Locate the cell with the specified text and output its (X, Y) center coordinate. 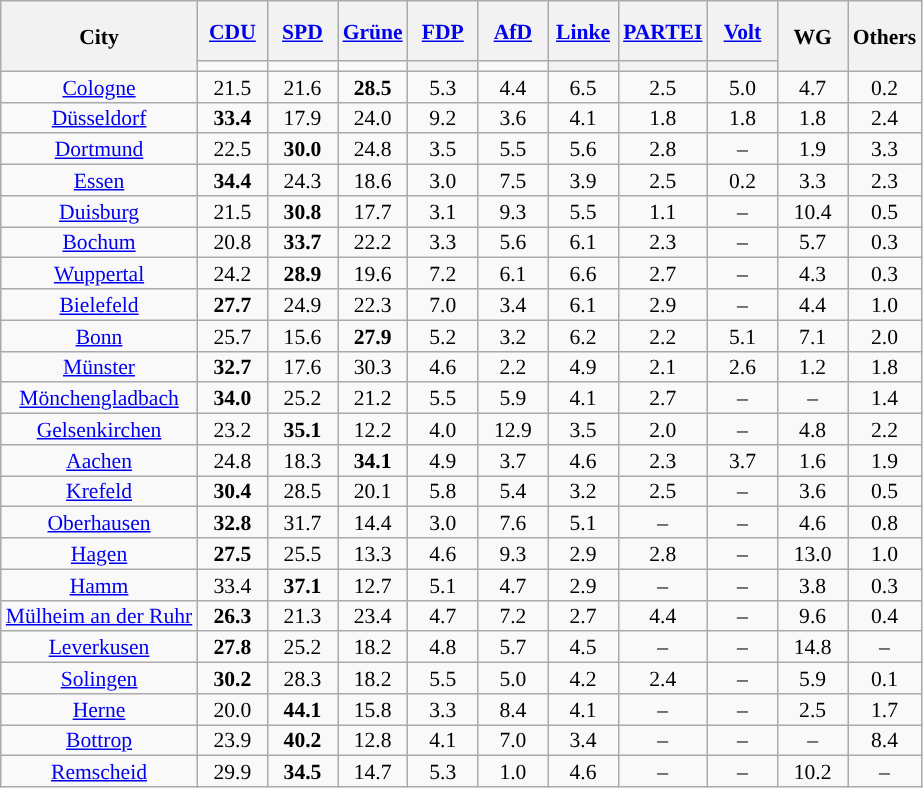
21.2 (373, 398)
21.3 (302, 616)
2.1 (662, 366)
12.8 (373, 740)
1.7 (885, 710)
Münster (100, 366)
27.9 (373, 336)
12.9 (513, 430)
24.0 (373, 118)
Bonn (100, 336)
17.6 (302, 366)
Dortmund (100, 150)
12.2 (373, 430)
34.0 (232, 398)
44.1 (302, 710)
AfD (513, 31)
Volt (742, 31)
Hamm (100, 584)
9.6 (813, 616)
30.2 (232, 678)
Bielefeld (100, 304)
2.6 (742, 366)
Bottrop (100, 740)
27.7 (232, 304)
1.2 (813, 366)
4.0 (443, 430)
40.2 (302, 740)
21.6 (302, 86)
Düsseldorf (100, 118)
14.7 (373, 772)
23.2 (232, 430)
WG (813, 36)
9.2 (443, 118)
20.0 (232, 710)
0.8 (885, 522)
PARTEI (662, 31)
27.5 (232, 554)
15.6 (302, 336)
34.1 (373, 460)
37.1 (302, 584)
12.7 (373, 584)
29.9 (232, 772)
31.7 (302, 522)
5.8 (443, 492)
32.8 (232, 522)
30.0 (302, 150)
28.3 (302, 678)
7.1 (813, 336)
0.1 (885, 678)
27.8 (232, 648)
28.9 (302, 274)
18.6 (373, 180)
26.3 (232, 616)
24.9 (302, 304)
25.5 (302, 554)
23.4 (373, 616)
1.1 (662, 212)
3.1 (443, 212)
Mülheim an der Ruhr (100, 616)
18.3 (302, 460)
City (100, 36)
17.9 (302, 118)
Mönchengladbach (100, 398)
Cologne (100, 86)
Solingen (100, 678)
Wuppertal (100, 274)
SPD (302, 31)
14.4 (373, 522)
1.6 (813, 460)
FDP (443, 31)
13.0 (813, 554)
Hagen (100, 554)
Linke (583, 31)
Grüne (373, 31)
35.1 (302, 430)
23.9 (232, 740)
15.8 (373, 710)
22.5 (232, 150)
Herne (100, 710)
4.2 (583, 678)
22.2 (373, 242)
30.4 (232, 492)
Remscheid (100, 772)
24.3 (302, 180)
20.1 (373, 492)
Leverkusen (100, 648)
34.5 (302, 772)
3.9 (583, 180)
30.3 (373, 366)
33.7 (302, 242)
30.8 (302, 212)
0.4 (885, 616)
22.3 (373, 304)
Others (885, 36)
4.5 (583, 648)
Oberhausen (100, 522)
25.7 (232, 336)
6.5 (583, 86)
1.4 (885, 398)
10.4 (813, 212)
20.8 (232, 242)
24.2 (232, 274)
3.8 (813, 584)
19.6 (373, 274)
7.6 (513, 522)
10.2 (813, 772)
7.5 (513, 180)
5.4 (513, 492)
32.7 (232, 366)
Gelsenkirchen (100, 430)
14.8 (813, 648)
34.4 (232, 180)
Duisburg (100, 212)
6.2 (583, 336)
13.3 (373, 554)
4.3 (813, 274)
Bochum (100, 242)
Krefeld (100, 492)
CDU (232, 31)
17.7 (373, 212)
Essen (100, 180)
6.6 (583, 274)
Aachen (100, 460)
5.2 (443, 336)
